Find where the given text appears and provide that cell's center as [x, y] coordinate. 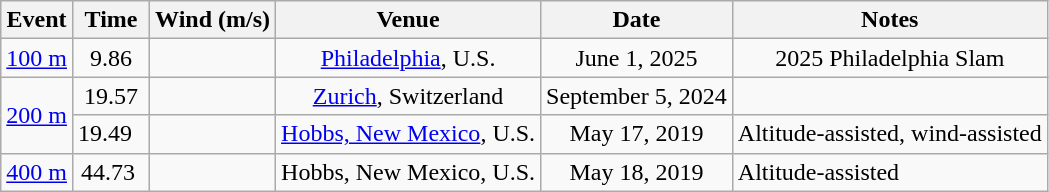
Event [37, 20]
Philadelphia, U.S. [408, 58]
Altitude-assisted [890, 172]
Time [110, 20]
44.73 [110, 172]
Zurich, Switzerland [408, 96]
19.57 [110, 96]
Notes [890, 20]
May 17, 2019 [637, 134]
400 m [37, 172]
Wind (m/s) [213, 20]
Altitude-assisted, wind-assisted [890, 134]
June 1, 2025 [637, 58]
19.49 [110, 134]
May 18, 2019 [637, 172]
September 5, 2024 [637, 96]
Venue [408, 20]
200 m [37, 115]
Date [637, 20]
100 m [37, 58]
2025 Philadelphia Slam [890, 58]
9.86 [110, 58]
